Locate the cell with the specified text and output its [x, y] center coordinate. 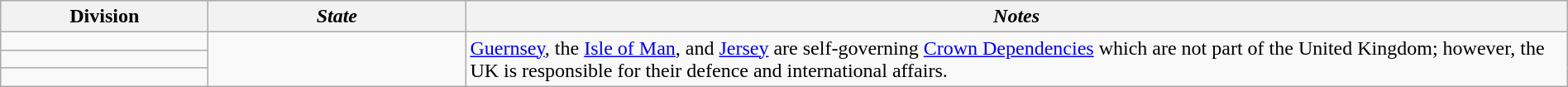
Notes [1016, 17]
Division [104, 17]
State [337, 17]
